Provide the (X, Y) coordinate of the cell's center where the given text is located.  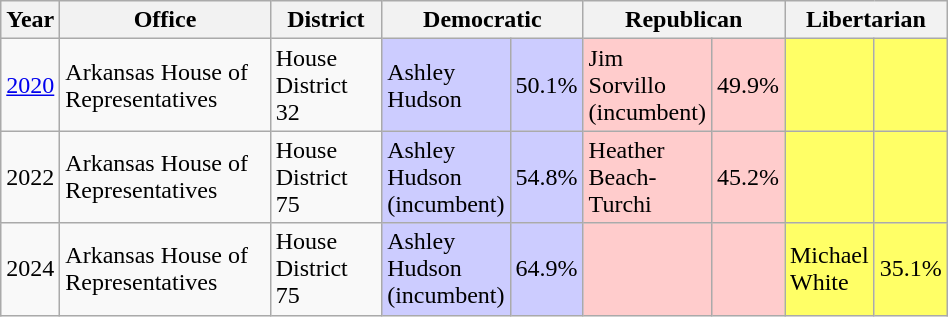
2022 (30, 177)
Jim Sorvillo (incumbent) (647, 85)
2020 (30, 85)
Office (165, 20)
35.1% (910, 269)
49.9% (748, 85)
Democratic (482, 20)
Heather Beach-Turchi (647, 177)
Libertarian (866, 20)
64.9% (546, 269)
50.1% (546, 85)
Year (30, 20)
45.2% (748, 177)
54.8% (546, 177)
Ashley Hudson (446, 85)
Michael White (829, 269)
House District 32 (326, 85)
Republican (684, 20)
2024 (30, 269)
District (326, 20)
